Return the (X, Y) coordinate for the center point of the cell that contains the specified text.  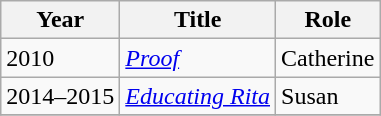
2014–2015 (60, 96)
Susan (328, 96)
Year (60, 20)
Role (328, 20)
Catherine (328, 58)
Proof (198, 58)
Educating Rita (198, 96)
Title (198, 20)
2010 (60, 58)
